For the text-containing cell, return its midpoint in (X, Y) coordinate format. 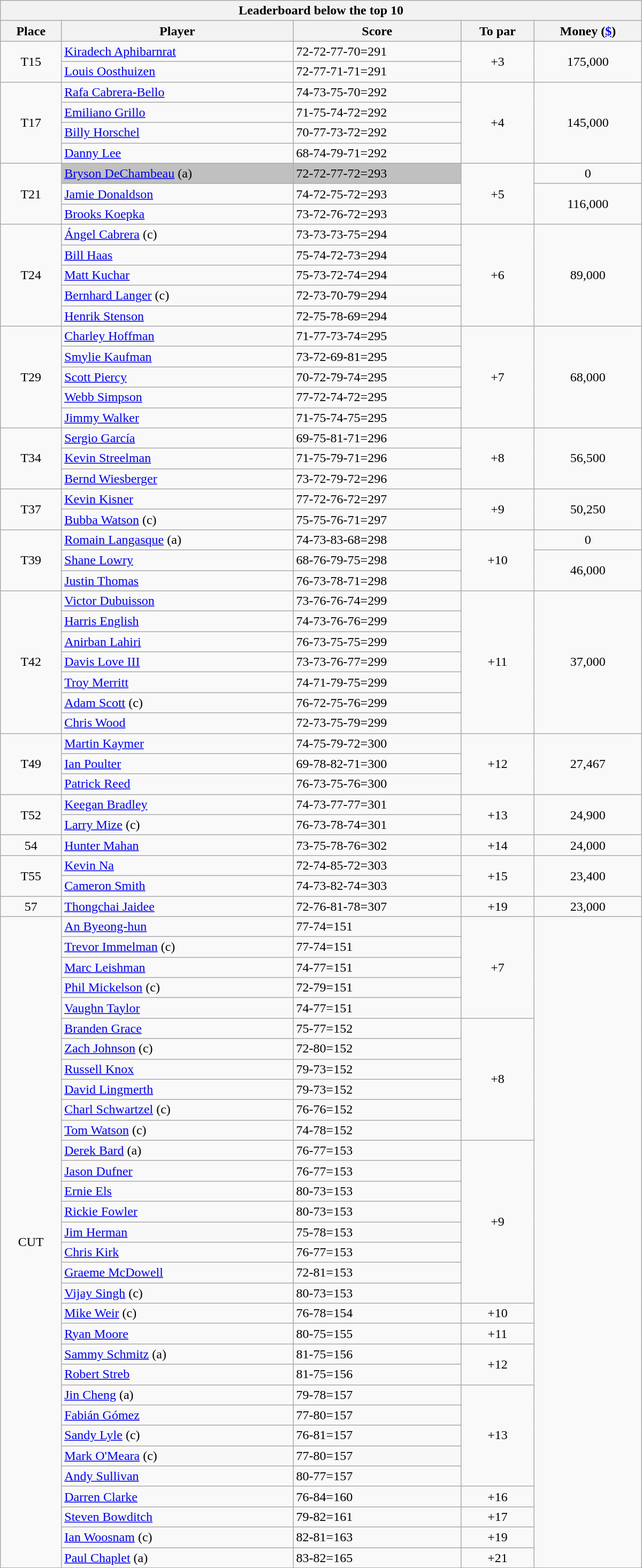
Charl Schwartzel (c) (178, 1110)
72-80=152 (377, 1049)
54 (31, 845)
72-77-71-71=291 (377, 72)
Jimmy Walker (178, 418)
24,900 (587, 814)
Phil Mickelson (c) (178, 988)
+3 (498, 62)
Leaderboard below the top 10 (321, 11)
175,000 (587, 62)
CUT (31, 1242)
Chris Kirk (178, 1252)
Louis Oosthuizen (178, 72)
70-77-73-72=292 (377, 133)
50,250 (587, 509)
68-74-79-71=292 (377, 153)
23,000 (587, 906)
73-72-76-72=293 (377, 214)
83-82=165 (377, 1558)
74-73-76-76=299 (377, 621)
74-72-75-72=293 (377, 194)
Henrik Stenson (178, 316)
Emiliano Grillo (178, 112)
Justin Thomas (178, 580)
Martin Kaymer (178, 743)
74-78=152 (377, 1130)
Billy Horschel (178, 133)
Chris Wood (178, 723)
75-77=152 (377, 1028)
72-72-77-70=291 (377, 51)
76-73-75-75=299 (377, 642)
73-73-76-77=299 (377, 662)
Money ($) (587, 31)
Anirban Lahiri (178, 642)
Bernhard Langer (c) (178, 296)
Ian Poulter (178, 764)
T34 (31, 458)
71-75-74-72=292 (377, 112)
Paul Chaplet (a) (178, 1558)
74-73-83-68=298 (377, 540)
Branden Grace (178, 1028)
Marc Leishman (178, 967)
Harris English (178, 621)
An Byeong-hun (178, 927)
76-73-75-76=300 (377, 784)
76-78=154 (377, 1313)
+17 (498, 1517)
73-72-69-81=295 (377, 357)
Russell Knox (178, 1069)
+6 (498, 275)
+5 (498, 194)
79-78=157 (377, 1395)
Place (31, 31)
68,000 (587, 377)
Fabián Gómez (178, 1415)
77-72-76-72=297 (377, 499)
Bryson DeChambeau (a) (178, 173)
71-75-79-71=296 (377, 458)
T37 (31, 509)
Jin Cheng (a) (178, 1395)
Ryan Moore (178, 1334)
Rickie Fowler (178, 1211)
Keegan Bradley (178, 804)
T42 (31, 662)
73-75-78-76=302 (377, 845)
76-72-75-76=299 (377, 703)
76-81=157 (377, 1435)
74-73-77-77=301 (377, 804)
79-82=161 (377, 1517)
T49 (31, 764)
T24 (31, 275)
72-73-75-79=299 (377, 723)
T21 (31, 194)
Vijay Singh (c) (178, 1293)
116,000 (587, 204)
72-73-70-79=294 (377, 296)
Sergio García (178, 438)
Darren Clarke (178, 1496)
Mike Weir (c) (178, 1313)
+16 (498, 1496)
Thongchai Jaidee (178, 906)
Rafa Cabrera-Bello (178, 92)
72-81=153 (377, 1273)
76-76=152 (377, 1110)
Danny Lee (178, 153)
T15 (31, 62)
+15 (498, 875)
Davis Love III (178, 662)
69-75-81-71=296 (377, 438)
74-73-82-74=303 (377, 886)
T52 (31, 814)
David Lingmerth (178, 1089)
37,000 (587, 662)
Trevor Immelman (c) (178, 947)
70-72-79-74=295 (377, 377)
Scott Piercy (178, 377)
80-75=155 (377, 1334)
T29 (31, 377)
74-73-75-70=292 (377, 92)
57 (31, 906)
73-73-73-75=294 (377, 234)
56,500 (587, 458)
72-75-78-69=294 (377, 316)
Jason Dufner (178, 1171)
T55 (31, 875)
Steven Bowditch (178, 1517)
73-76-76-74=299 (377, 601)
Matt Kuchar (178, 275)
Hunter Mahan (178, 845)
Tom Watson (c) (178, 1130)
To par (498, 31)
46,000 (587, 570)
72-76-81-78=307 (377, 906)
Ian Woosnam (c) (178, 1537)
Score (377, 31)
Sammy Schmitz (a) (178, 1354)
71-77-73-74=295 (377, 336)
72-74-85-72=303 (377, 865)
Andy Sullivan (178, 1476)
Shane Lowry (178, 560)
Player (178, 31)
Jamie Donaldson (178, 194)
Ángel Cabrera (c) (178, 234)
Smylie Kaufman (178, 357)
Robert Streb (178, 1374)
72-79=151 (377, 988)
Troy Merritt (178, 682)
73-72-79-72=296 (377, 479)
71-75-74-75=295 (377, 418)
75-78=153 (377, 1232)
76-73-78-71=298 (377, 580)
75-73-72-74=294 (377, 275)
72-72-77-72=293 (377, 173)
Kevin Na (178, 865)
Cameron Smith (178, 886)
Graeme McDowell (178, 1273)
74-71-79-75=299 (377, 682)
Derek Bard (a) (178, 1150)
74-75-79-72=300 (377, 743)
80-77=157 (377, 1476)
Bernd Wiesberger (178, 479)
Charley Hoffman (178, 336)
145,000 (587, 122)
Romain Langasque (a) (178, 540)
Kevin Streelman (178, 458)
T39 (31, 560)
+21 (498, 1558)
Sandy Lyle (c) (178, 1435)
69-78-82-71=300 (377, 764)
T17 (31, 122)
68-76-79-75=298 (377, 560)
Kevin Kisner (178, 499)
Bubba Watson (c) (178, 519)
Vaughn Taylor (178, 1008)
75-74-72-73=294 (377, 255)
Webb Simpson (178, 397)
23,400 (587, 875)
27,467 (587, 764)
+4 (498, 122)
Jim Herman (178, 1232)
76-84=160 (377, 1496)
Kiradech Aphibarnrat (178, 51)
Adam Scott (c) (178, 703)
24,000 (587, 845)
Victor Dubuisson (178, 601)
+14 (498, 845)
76-73-78-74=301 (377, 825)
Larry Mize (c) (178, 825)
Ernie Els (178, 1191)
77-72-74-72=295 (377, 397)
Bill Haas (178, 255)
75-75-76-71=297 (377, 519)
Zach Johnson (c) (178, 1049)
89,000 (587, 275)
Mark O'Meara (c) (178, 1456)
Brooks Koepka (178, 214)
82-81=163 (377, 1537)
Patrick Reed (178, 784)
